Search for the cell housing the specified text and yield its [X, Y] center coordinate. 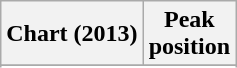
Chart (2013) [72, 34]
Peakposition [189, 34]
